For the text-containing cell, return its midpoint in (x, y) coordinate format. 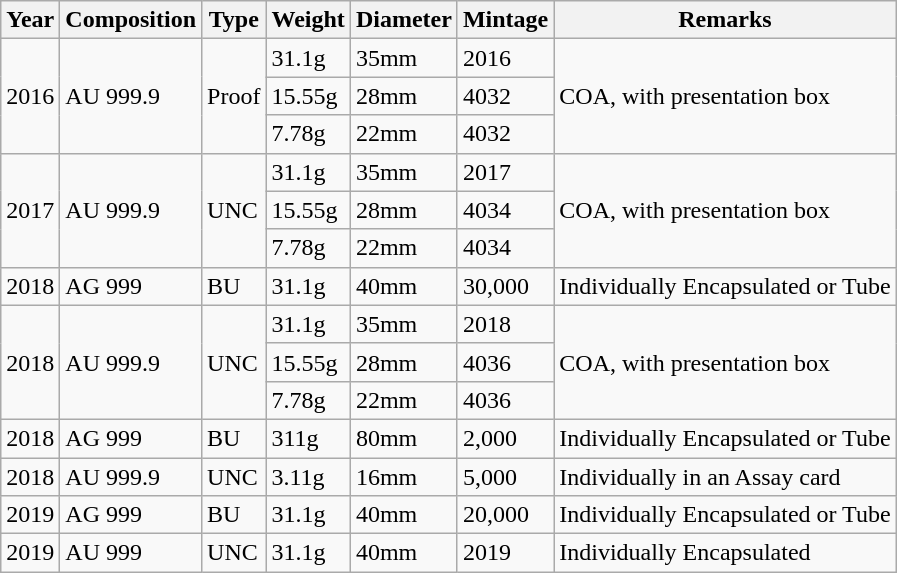
Diameter (404, 20)
Remarks (725, 20)
Weight (308, 20)
2,000 (505, 438)
311g (308, 438)
Individually in an Assay card (725, 477)
30,000 (505, 286)
5,000 (505, 477)
Type (234, 20)
AU 999 (131, 553)
Proof (234, 96)
Mintage (505, 20)
16mm (404, 477)
3.11g (308, 477)
Composition (131, 20)
20,000 (505, 515)
80mm (404, 438)
Individually Encapsulated (725, 553)
Year (30, 20)
